Locate the cell with the specified text and output its (x, y) center coordinate. 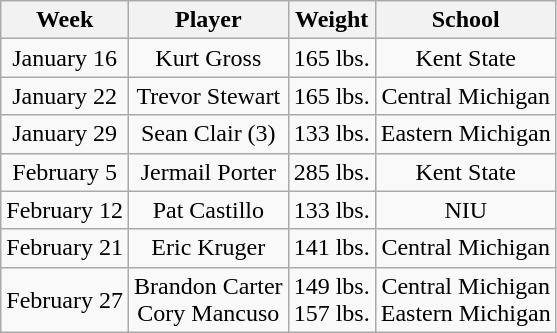
January 22 (65, 96)
NIU (466, 210)
Weight (332, 20)
Eastern Michigan (466, 134)
February 5 (65, 172)
Kurt Gross (208, 58)
141 lbs. (332, 248)
Pat Castillo (208, 210)
Eric Kruger (208, 248)
February 12 (65, 210)
Central MichiganEastern Michigan (466, 300)
Brandon CarterCory Mancuso (208, 300)
Trevor Stewart (208, 96)
February 27 (65, 300)
285 lbs. (332, 172)
Jermail Porter (208, 172)
149 lbs.157 lbs. (332, 300)
January 29 (65, 134)
Week (65, 20)
January 16 (65, 58)
Player (208, 20)
School (466, 20)
Sean Clair (3) (208, 134)
February 21 (65, 248)
